Provide the [x, y] coordinate of the cell's center where the given text is located.  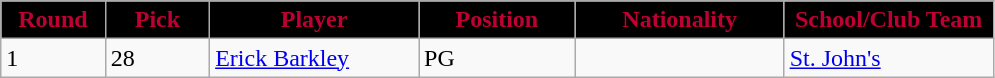
Round [53, 20]
Erick Barkley [314, 58]
1 [53, 58]
Player [314, 20]
School/Club Team [888, 20]
St. John's [888, 58]
Nationality [680, 20]
28 [157, 58]
PG [498, 58]
Pick [157, 20]
Position [498, 20]
